Output the [X, Y] coordinate of the center of the cell containing the given text.  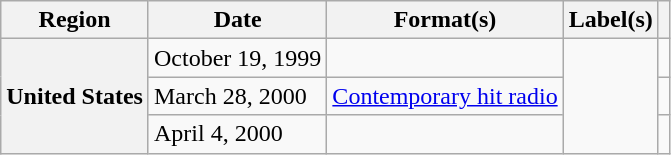
United States [75, 96]
Date [237, 20]
Contemporary hit radio [445, 96]
April 4, 2000 [237, 134]
March 28, 2000 [237, 96]
Label(s) [610, 20]
October 19, 1999 [237, 58]
Format(s) [445, 20]
Region [75, 20]
